Scan for the cell matching the given text and deliver its [X, Y] coordinate at center. 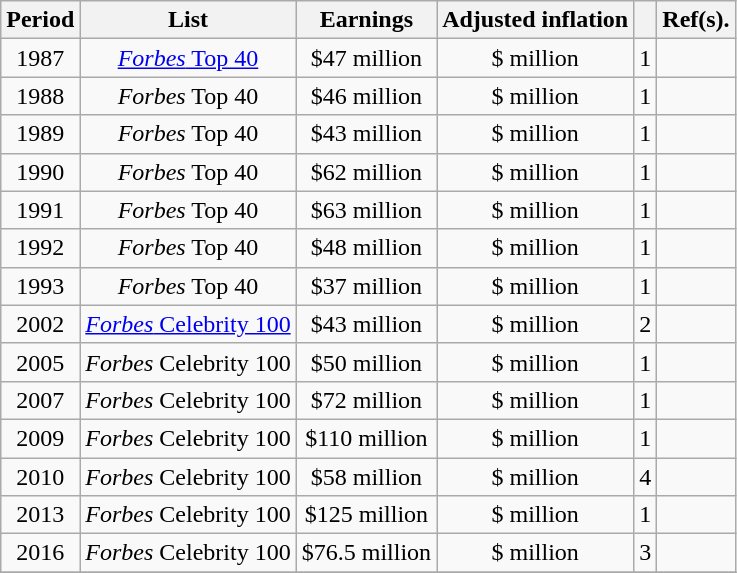
$76.5 million [366, 553]
Period [40, 20]
1992 [40, 248]
2009 [40, 438]
$63 million [366, 210]
1991 [40, 210]
1990 [40, 172]
3 [646, 553]
$62 million [366, 172]
2007 [40, 400]
$125 million [366, 515]
2013 [40, 515]
1993 [40, 286]
$50 million [366, 362]
2002 [40, 324]
$37 million [366, 286]
1988 [40, 96]
$58 million [366, 477]
2 [646, 324]
$48 million [366, 248]
Adjusted inflation [536, 20]
$72 million [366, 400]
$110 million [366, 438]
Ref(s). [696, 20]
4 [646, 477]
2016 [40, 553]
List [188, 20]
2005 [40, 362]
2010 [40, 477]
$47 million [366, 58]
Earnings [366, 20]
$46 million [366, 96]
1989 [40, 134]
1987 [40, 58]
